Provide the [X, Y] coordinate of the cell's center where the given text is located.  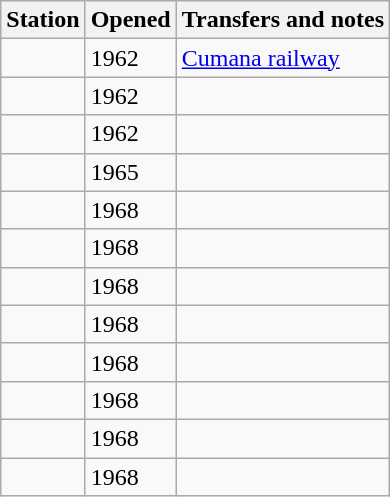
Transfers and notes [282, 20]
Opened [130, 20]
Station [43, 20]
1965 [130, 172]
Cumana railway [282, 58]
